Pinpoint the cell where the given text exists, returning its [x, y] midpoint coordinate. 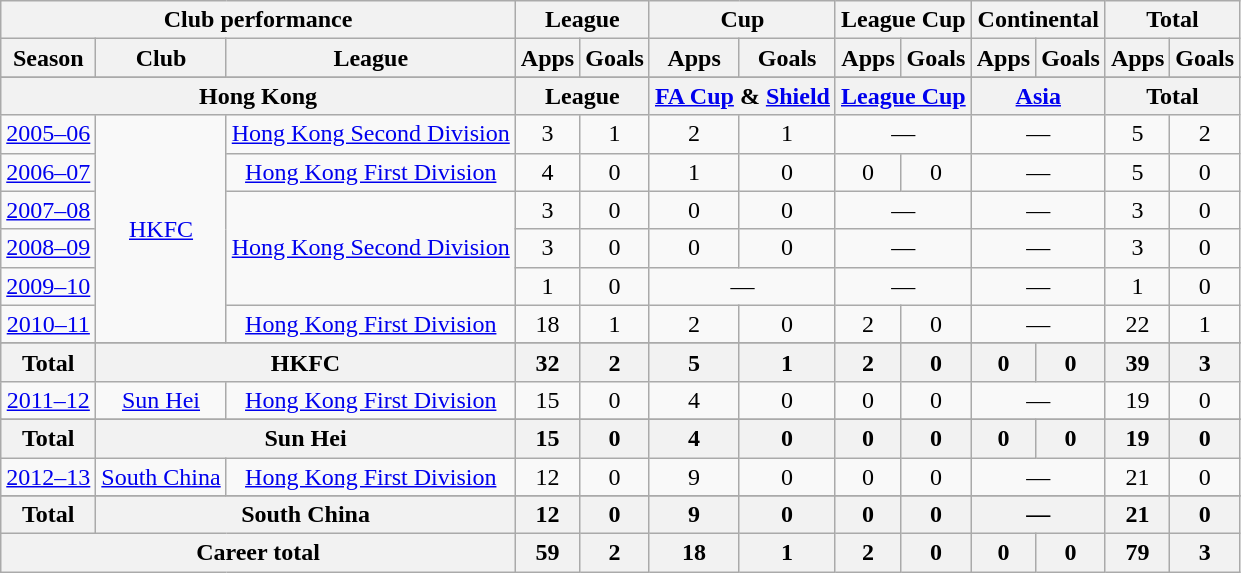
Asia [1038, 96]
Career total [258, 553]
2006–07 [48, 172]
Hong Kong [258, 96]
Continental [1038, 20]
2008–09 [48, 248]
2012–13 [48, 477]
59 [547, 553]
FA Cup & Shield [742, 96]
Club performance [258, 20]
2009–10 [48, 286]
2005–06 [48, 134]
Season [48, 58]
Cup [742, 20]
79 [1137, 553]
32 [547, 362]
39 [1137, 362]
2007–08 [48, 210]
2011–12 [48, 400]
22 [1137, 324]
Club [161, 58]
2010–11 [48, 324]
